Return (x, y) of the center of cell containing provided text 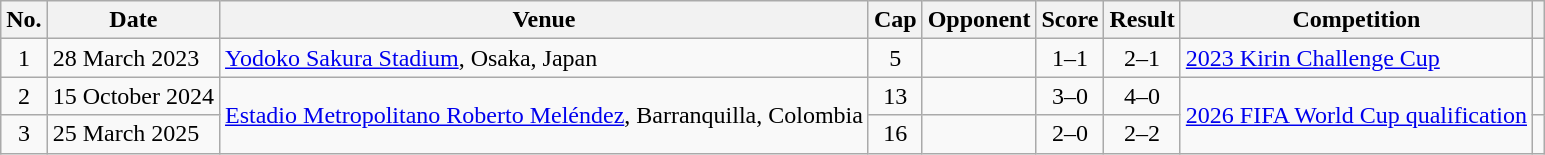
Opponent (979, 20)
No. (24, 20)
Estadio Metropolitano Roberto Meléndez, Barranquilla, Colombia (544, 115)
1 (24, 58)
2 (24, 96)
Cap (895, 20)
25 March 2025 (133, 134)
3 (24, 134)
5 (895, 58)
13 (895, 96)
15 October 2024 (133, 96)
Competition (1356, 20)
2026 FIFA World Cup qualification (1356, 115)
16 (895, 134)
Yodoko Sakura Stadium, Osaka, Japan (544, 58)
3–0 (1070, 96)
4–0 (1142, 96)
2–2 (1142, 134)
1–1 (1070, 58)
28 March 2023 (133, 58)
Venue (544, 20)
2–0 (1070, 134)
2–1 (1142, 58)
2023 Kirin Challenge Cup (1356, 58)
Score (1070, 20)
Date (133, 20)
Result (1142, 20)
